Extract the [x, y] coordinate from the center of the cell holding the provided text.  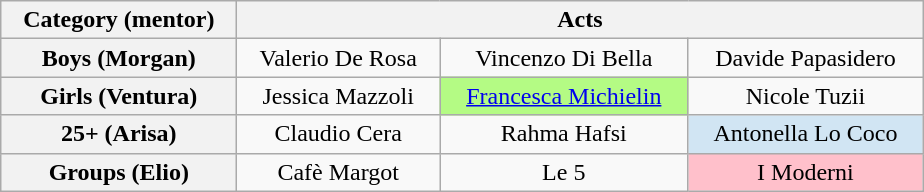
Cafè Margot [338, 172]
Antonella Lo Coco [806, 134]
Girls (Ventura) [119, 96]
Boys (Morgan) [119, 58]
Jessica Mazzoli [338, 96]
Vincenzo Di Bella [564, 58]
Le 5 [564, 172]
Nicole Tuzii [806, 96]
Claudio Cera [338, 134]
I Moderni [806, 172]
Acts [580, 20]
Davide Papasidero [806, 58]
Groups (Elio) [119, 172]
Francesca Michielin [564, 96]
Category (mentor) [119, 20]
Valerio De Rosa [338, 58]
25+ (Arisa) [119, 134]
Rahma Hafsi [564, 134]
